Locate the cell with the specified text and output its [X, Y] center coordinate. 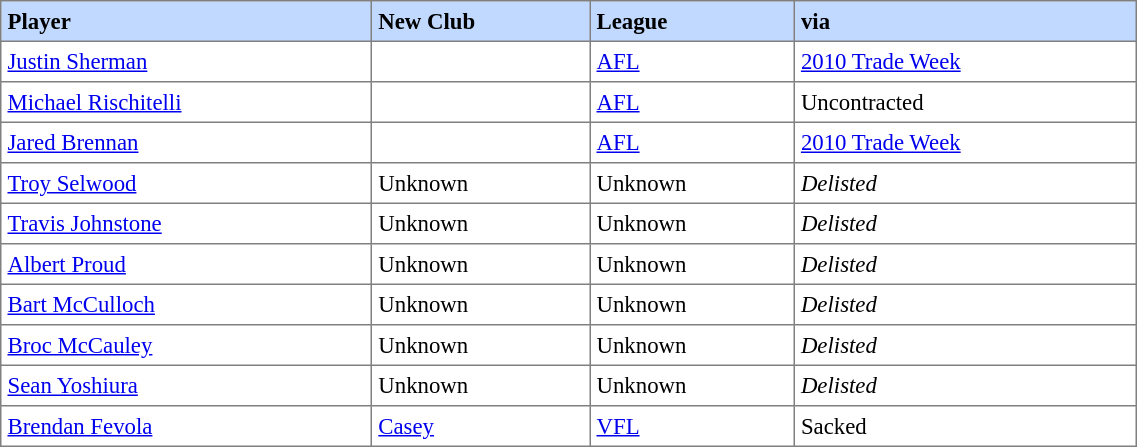
League [692, 21]
Troy Selwood [186, 183]
Casey [481, 426]
VFL [692, 426]
New Club [481, 21]
Bart McCulloch [186, 304]
Jared Brennan [186, 142]
Albert Proud [186, 264]
Sacked [966, 426]
Sean Yoshiura [186, 385]
Michael Rischitelli [186, 102]
Travis Johnstone [186, 223]
Player [186, 21]
Brendan Fevola [186, 426]
Justin Sherman [186, 61]
via [966, 21]
Broc McCauley [186, 345]
Uncontracted [966, 102]
